Extract the (x, y) coordinate from the center of the cell holding the provided text.  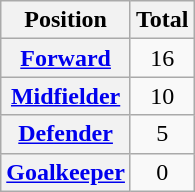
Position (66, 20)
Midfielder (66, 96)
0 (162, 172)
Defender (66, 134)
Goalkeeper (66, 172)
16 (162, 58)
Forward (66, 58)
Total (162, 20)
10 (162, 96)
5 (162, 134)
